Return the [x, y] coordinate for the center point of the cell that contains the specified text.  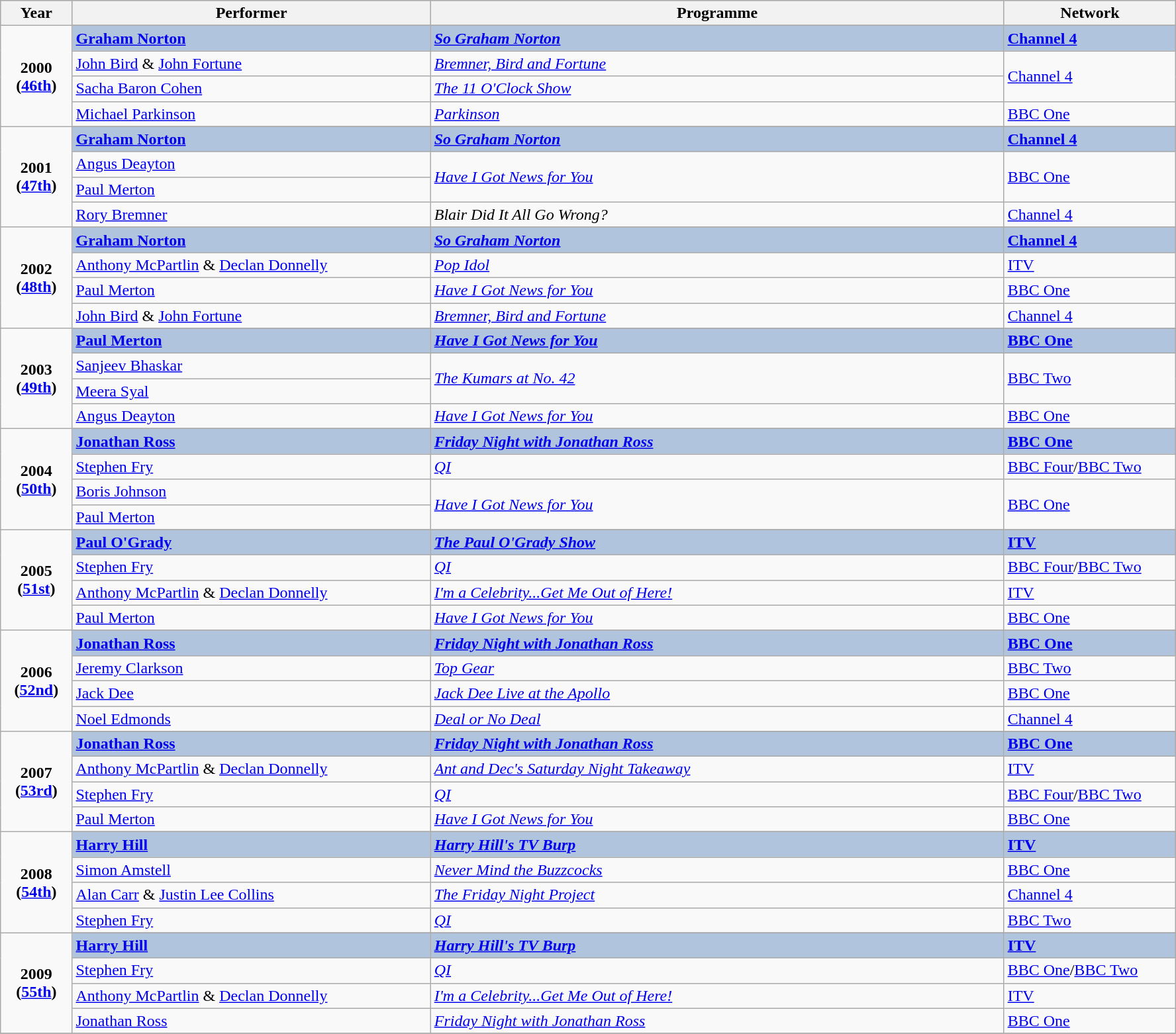
Year [36, 13]
2000 (46th) [36, 76]
Deal or No Deal [717, 718]
Pop Idol [717, 265]
2007 (53rd) [36, 782]
Never Mind the Buzzcocks [717, 870]
2008 (54th) [36, 882]
BBC One/BBC Two [1090, 970]
2001 (47th) [36, 177]
Top Gear [717, 668]
Performer [252, 13]
Parkinson [717, 114]
Noel Edmonds [252, 718]
The Kumars at No. 42 [717, 379]
Simon Amstell [252, 870]
Sacha Baron Cohen [252, 89]
Meera Syal [252, 391]
Jack Dee [252, 693]
Jeremy Clarkson [252, 668]
Network [1090, 13]
Ant and Dec's Saturday Night Takeaway [717, 769]
2002 (48th) [36, 277]
Sanjeev Bhaskar [252, 366]
Jack Dee Live at the Apollo [717, 693]
2009 (55th) [36, 983]
Michael Parkinson [252, 114]
2006 (52nd) [36, 681]
Paul O'Grady [252, 542]
Programme [717, 13]
The 11 O'Clock Show [717, 89]
The Friday Night Project [717, 895]
The Paul O'Grady Show [717, 542]
Rory Bremner [252, 214]
Boris Johnson [252, 492]
Alan Carr & Justin Lee Collins [252, 895]
2003 (49th) [36, 379]
Blair Did It All Go Wrong? [717, 214]
2004 (50th) [36, 479]
2005 (51st) [36, 580]
